Scan for the cell matching the given text and deliver its (x, y) coordinate at center. 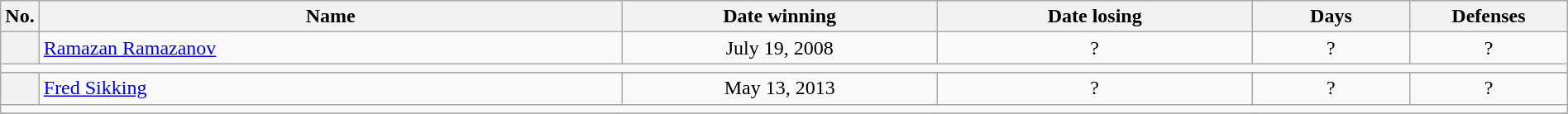
Fred Sikking (331, 88)
Defenses (1489, 17)
May 13, 2013 (779, 88)
Days (1331, 17)
No. (20, 17)
Ramazan Ramazanov (331, 48)
Date losing (1095, 17)
July 19, 2008 (779, 48)
Date winning (779, 17)
Name (331, 17)
